Return the [x, y] coordinate for the center point of the cell that contains the specified text.  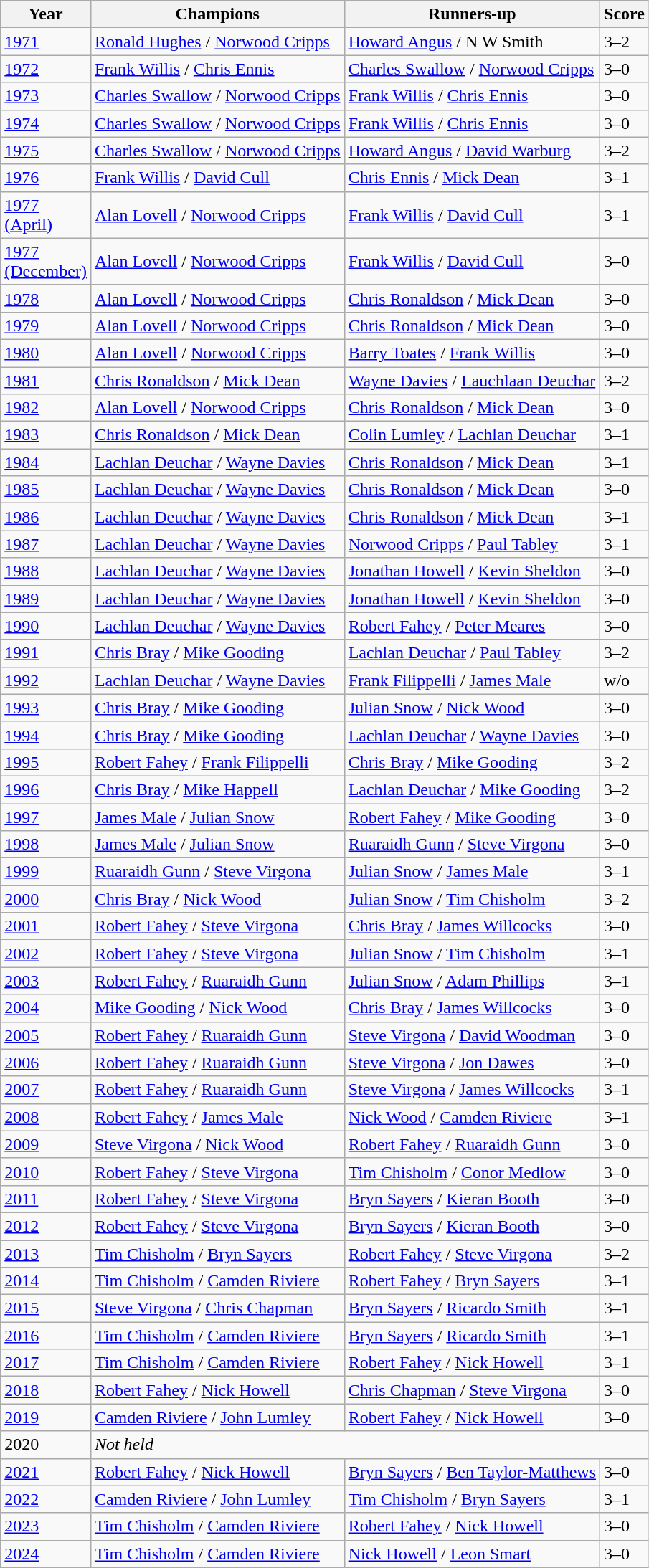
1993 [46, 708]
Runners-up [472, 14]
Howard Angus / N W Smith [472, 42]
1990 [46, 626]
2013 [46, 1254]
Howard Angus / David Warburg [472, 151]
Not held [369, 1445]
w/o [625, 680]
2007 [46, 1090]
1996 [46, 789]
Chris Bray / Nick Wood [217, 899]
1994 [46, 735]
1998 [46, 845]
1978 [46, 298]
Julian Snow / Nick Wood [472, 708]
1991 [46, 653]
1973 [46, 96]
Steve Virgona / James Willcocks [472, 1090]
1979 [46, 326]
2003 [46, 981]
Mike Gooding / Nick Wood [217, 1008]
Ronald Hughes / Norwood Cripps [217, 42]
2011 [46, 1199]
1974 [46, 123]
Julian Snow / James Male [472, 872]
1989 [46, 599]
2018 [46, 1390]
Barry Toates / Frank Willis [472, 353]
2023 [46, 1526]
2015 [46, 1308]
1980 [46, 353]
Lachlan Deuchar / Paul Tabley [472, 653]
2016 [46, 1336]
1986 [46, 517]
1975 [46, 151]
Nick Wood / Camden Riviere [472, 1117]
1992 [46, 680]
Steve Virgona / Jon Dawes [472, 1063]
Chris Bray / Mike Happell [217, 789]
2001 [46, 926]
1977 (December) [46, 261]
2024 [46, 1554]
2020 [46, 1445]
Bryn Sayers / Ben Taylor-Matthews [472, 1472]
1977 (April) [46, 215]
2006 [46, 1063]
Steve Virgona / Nick Wood [217, 1144]
1997 [46, 817]
1971 [46, 42]
Chris Ennis / Mick Dean [472, 178]
Norwood Cripps / Paul Tabley [472, 544]
Score [625, 14]
1987 [46, 544]
2008 [46, 1117]
1995 [46, 762]
1988 [46, 571]
2002 [46, 954]
Tim Chisholm / Conor Medlow [472, 1172]
2019 [46, 1417]
2012 [46, 1226]
1983 [46, 435]
Robert Fahey / Frank Filippelli [217, 762]
1999 [46, 872]
Robert Fahey / James Male [217, 1117]
2010 [46, 1172]
1976 [46, 178]
1982 [46, 408]
Champions [217, 14]
Robert Fahey / Peter Meares [472, 626]
Julian Snow / Adam Phillips [472, 981]
Steve Virgona / Chris Chapman [217, 1308]
Colin Lumley / Lachlan Deuchar [472, 435]
2004 [46, 1008]
1981 [46, 381]
Wayne Davies / Lauchlaan Deuchar [472, 381]
2005 [46, 1035]
2009 [46, 1144]
2017 [46, 1363]
Lachlan Deuchar / Mike Gooding [472, 789]
1985 [46, 490]
Nick Howell / Leon Smart [472, 1554]
2022 [46, 1499]
Robert Fahey / Mike Gooding [472, 817]
2021 [46, 1472]
1972 [46, 69]
2014 [46, 1281]
Frank Filippelli / James Male [472, 680]
Robert Fahey / Bryn Sayers [472, 1281]
2000 [46, 899]
Year [46, 14]
Steve Virgona / David Woodman [472, 1035]
1984 [46, 462]
Chris Chapman / Steve Virgona [472, 1390]
